Return [X, Y] of the center of cell containing provided text 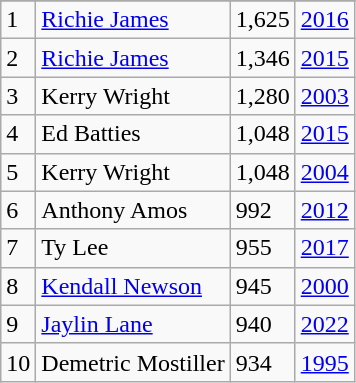
992 [262, 210]
Anthony Amos [133, 210]
1995 [324, 362]
3 [18, 96]
7 [18, 248]
4 [18, 134]
1,280 [262, 96]
5 [18, 172]
2003 [324, 96]
2012 [324, 210]
8 [18, 286]
1 [18, 20]
2017 [324, 248]
2004 [324, 172]
940 [262, 324]
Ed Batties [133, 134]
Jaylin Lane [133, 324]
9 [18, 324]
2 [18, 58]
945 [262, 286]
1,625 [262, 20]
10 [18, 362]
1,346 [262, 58]
6 [18, 210]
2000 [324, 286]
2016 [324, 20]
955 [262, 248]
2022 [324, 324]
Ty Lee [133, 248]
Kendall Newson [133, 286]
Demetric Mostiller [133, 362]
934 [262, 362]
